Identify which cell holds the provided text, then report its (X, Y) central coordinate. 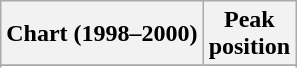
Chart (1998–2000) (102, 34)
Peakposition (249, 34)
